Determine the (X, Y) coordinate at the center of the cell enclosing the given text.  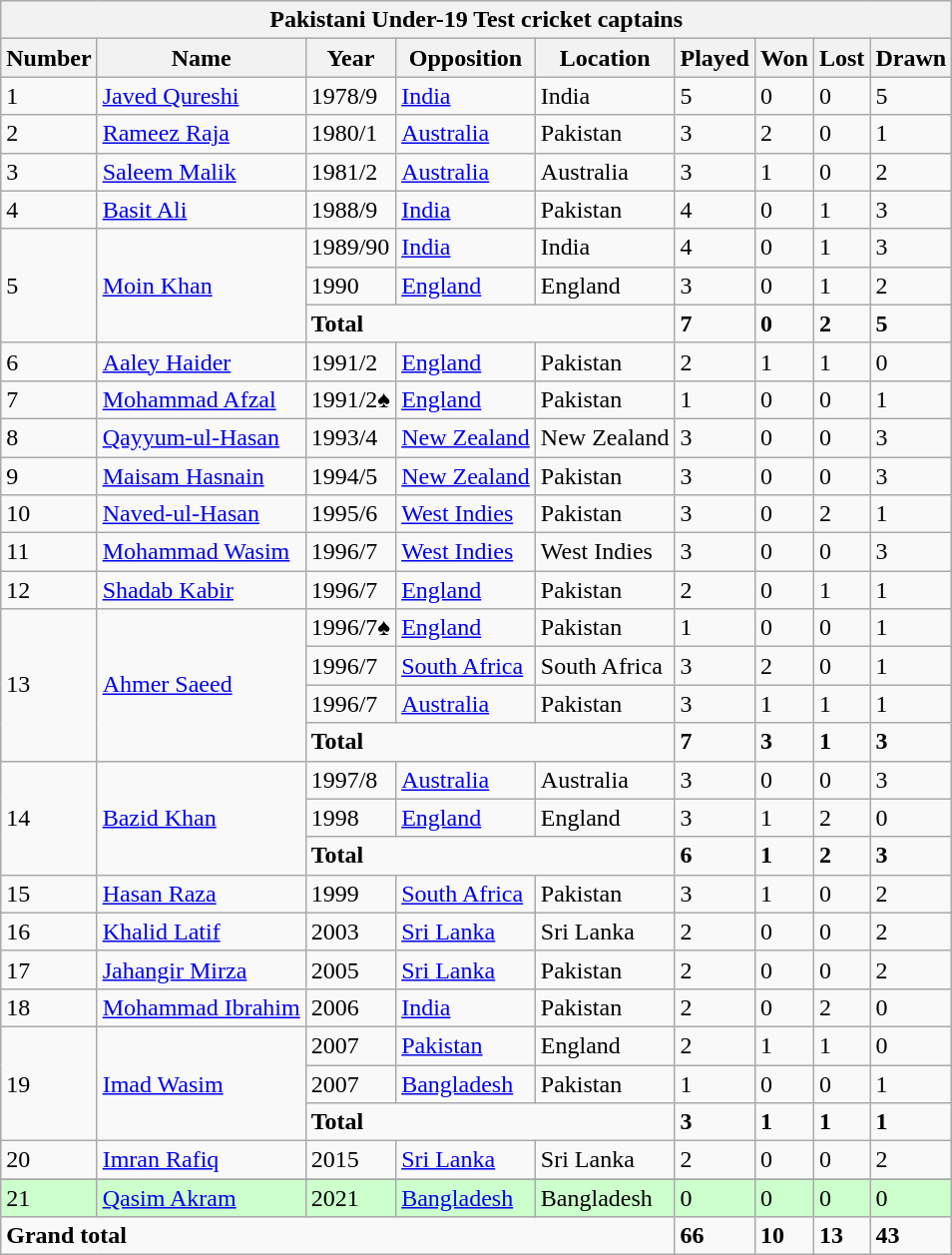
2003 (350, 932)
Imad Wasim (202, 1083)
1981/2 (350, 172)
1991/2 (350, 361)
17 (49, 969)
Won (784, 58)
1998 (350, 818)
Rameez Raja (202, 134)
Maisam Hasnain (202, 476)
Basit Ali (202, 210)
15 (49, 894)
1996/7♠ (350, 628)
Drawn (911, 58)
Moin Khan (202, 286)
Year (350, 58)
1997/8 (350, 780)
Bazid Khan (202, 818)
21 (49, 1198)
Qayyum-ul-Hasan (202, 437)
2021 (350, 1198)
1991/2♠ (350, 399)
2005 (350, 969)
18 (49, 1007)
Shadab Kabir (202, 590)
Qasim Akram (202, 1198)
Saleem Malik (202, 172)
Jahangir Mirza (202, 969)
43 (911, 1236)
Lost (841, 58)
11 (49, 552)
66 (714, 1236)
Imran Rafiq (202, 1160)
1989/90 (350, 248)
Khalid Latif (202, 932)
Mohammad Afzal (202, 399)
Ahmer Saeed (202, 685)
9 (49, 476)
Aaley Haider (202, 361)
1993/4 (350, 437)
1994/5 (350, 476)
Number (49, 58)
1999 (350, 894)
Pakistani Under-19 Test cricket captains (477, 20)
Javed Qureshi (202, 96)
1978/9 (350, 96)
1988/9 (350, 210)
1990 (350, 286)
Opposition (466, 58)
20 (49, 1160)
Naved-ul-Hasan (202, 514)
8 (49, 437)
2006 (350, 1007)
Name (202, 58)
1995/6 (350, 514)
Hasan Raza (202, 894)
14 (49, 818)
16 (49, 932)
2015 (350, 1160)
1980/1 (350, 134)
Played (714, 58)
Mohammad Ibrahim (202, 1007)
Grand total (337, 1236)
12 (49, 590)
Mohammad Wasim (202, 552)
Location (605, 58)
19 (49, 1083)
